Extract the (X, Y) coordinate from the center of the cell holding the provided text.  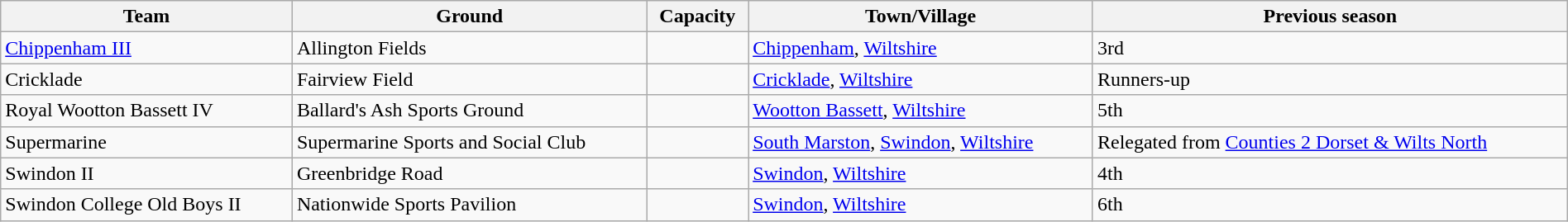
Ballard's Ash Sports Ground (470, 111)
Nationwide Sports Pavilion (470, 205)
Allington Fields (470, 48)
Ground (470, 17)
Swindon II (147, 173)
Supermarine (147, 142)
Runners-up (1330, 79)
3rd (1330, 48)
Royal Wootton Bassett IV (147, 111)
Cricklade (147, 79)
6th (1330, 205)
Chippenham, Wiltshire (921, 48)
Supermarine Sports and Social Club (470, 142)
Chippenham III (147, 48)
Team (147, 17)
Relegated from Counties 2 Dorset & Wilts North (1330, 142)
South Marston, Swindon, Wiltshire (921, 142)
Greenbridge Road (470, 173)
Fairview Field (470, 79)
Previous season (1330, 17)
5th (1330, 111)
Cricklade, Wiltshire (921, 79)
Capacity (698, 17)
Wootton Bassett, Wiltshire (921, 111)
Town/Village (921, 17)
4th (1330, 173)
Swindon College Old Boys II (147, 205)
